Provide the [X, Y] coordinate of the cell's center where the given text is located.  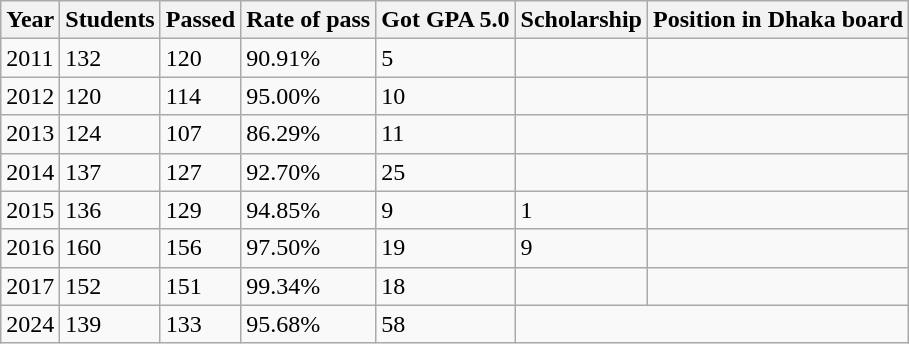
2013 [30, 134]
Passed [200, 20]
95.00% [308, 96]
136 [110, 210]
160 [110, 248]
2024 [30, 324]
Rate of pass [308, 20]
114 [200, 96]
132 [110, 58]
94.85% [308, 210]
Position in Dhaka board [778, 20]
2017 [30, 286]
129 [200, 210]
151 [200, 286]
139 [110, 324]
92.70% [308, 172]
124 [110, 134]
2016 [30, 248]
107 [200, 134]
86.29% [308, 134]
2011 [30, 58]
Year [30, 20]
152 [110, 286]
97.50% [308, 248]
137 [110, 172]
133 [200, 324]
2012 [30, 96]
19 [446, 248]
Students [110, 20]
Got GPA 5.0 [446, 20]
11 [446, 134]
25 [446, 172]
95.68% [308, 324]
58 [446, 324]
127 [200, 172]
Scholarship [581, 20]
10 [446, 96]
18 [446, 286]
2014 [30, 172]
1 [581, 210]
156 [200, 248]
99.34% [308, 286]
2015 [30, 210]
90.91% [308, 58]
5 [446, 58]
